Capture the cell that displays the provided text and extract its [x, y] central coordinate. 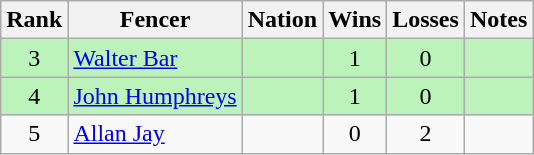
Walter Bar [155, 58]
3 [34, 58]
5 [34, 134]
Notes [498, 20]
Nation [282, 20]
Losses [426, 20]
Rank [34, 20]
2 [426, 134]
4 [34, 96]
Allan Jay [155, 134]
John Humphreys [155, 96]
Fencer [155, 20]
Wins [355, 20]
